From the cell containing the given text, extract its center point as (X, Y) coordinate. 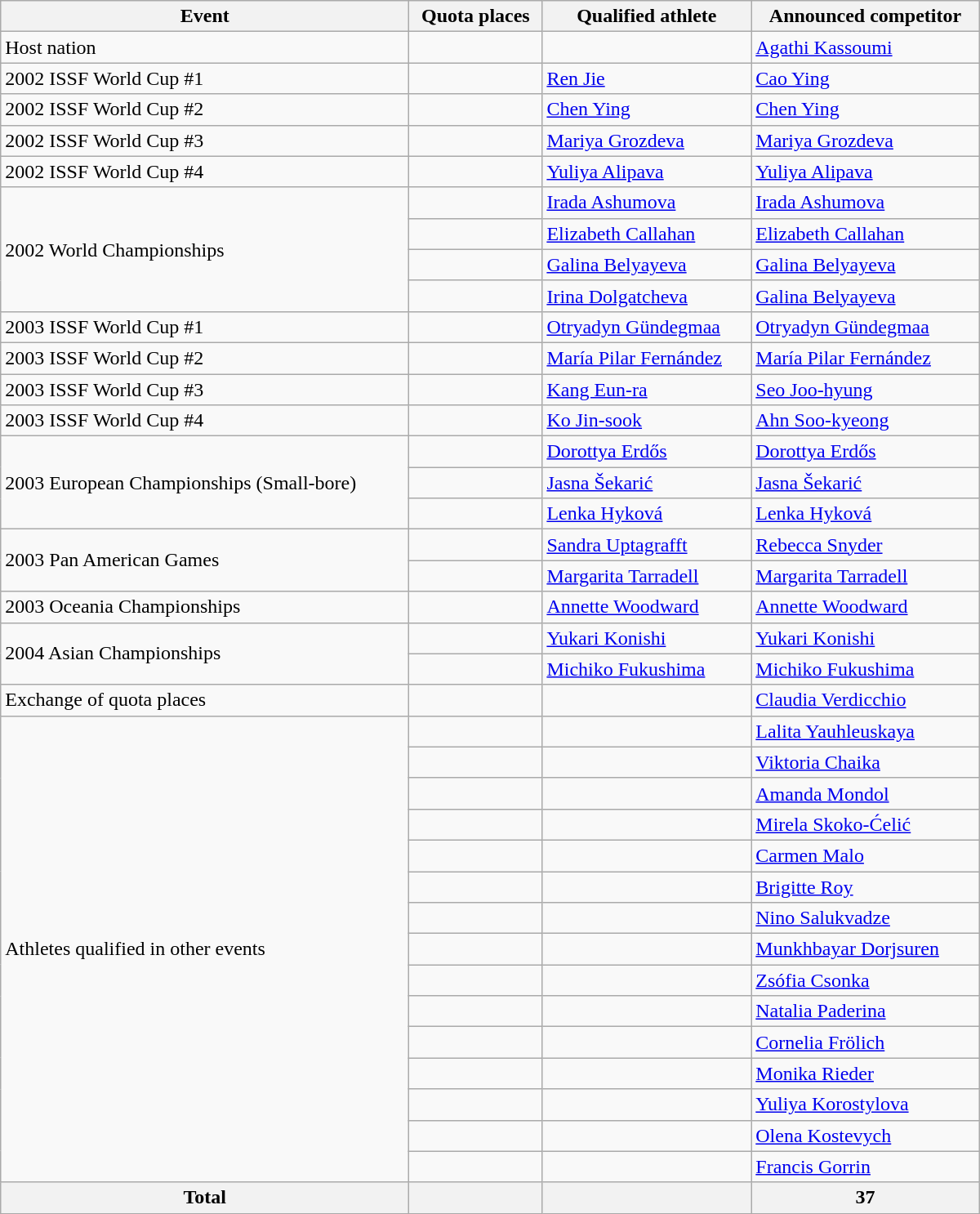
Amanda Mondol (866, 793)
Natalia Paderina (866, 1011)
Ko Jin-sook (647, 421)
Cao Ying (866, 78)
Seo Joo-hyung (866, 390)
Carmen Malo (866, 855)
2003 European Championships (Small-bore) (205, 483)
Claudia Verdicchio (866, 700)
Cornelia Frölich (866, 1042)
Athletes qualified in other events (205, 949)
2003 Oceania Championships (205, 607)
Brigitte Roy (866, 886)
2003 ISSF World Cup #1 (205, 327)
37 (866, 1198)
Qualified athlete (647, 16)
Announced competitor (866, 16)
Monika Rieder (866, 1073)
2003 ISSF World Cup #4 (205, 421)
Ren Jie (647, 78)
Irina Dolgatcheva (647, 296)
2003 ISSF World Cup #3 (205, 390)
2003 Pan American Games (205, 560)
2004 Asian Championships (205, 654)
2002 ISSF World Cup #3 (205, 141)
Mirela Skoko-Ćelić (866, 824)
Olena Kostevych (866, 1136)
Exchange of quota places (205, 700)
2002 ISSF World Cup #4 (205, 172)
Lalita Yauhleuskaya (866, 731)
Event (205, 16)
Host nation (205, 47)
Quota places (475, 16)
2002 ISSF World Cup #2 (205, 109)
Kang Eun-ra (647, 390)
Viktoria Chaika (866, 762)
2003 ISSF World Cup #2 (205, 358)
Total (205, 1198)
Zsófia Csonka (866, 980)
Ahn Soo-kyeong (866, 421)
Francis Gorrin (866, 1167)
Yuliya Korostylova (866, 1105)
Agathi Kassoumi (866, 47)
2002 World Championships (205, 249)
Nino Salukvadze (866, 918)
Rebecca Snyder (866, 545)
2002 ISSF World Cup #1 (205, 78)
Munkhbayar Dorjsuren (866, 949)
Sandra Uptagrafft (647, 545)
